Determine the [x, y] coordinate at the center of the cell enclosing the given text.  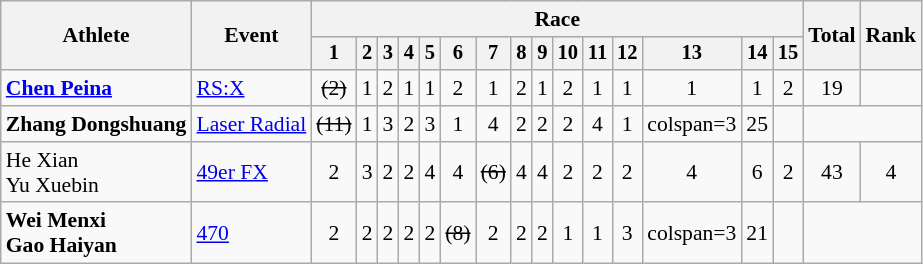
9 [542, 54]
49er FX [251, 172]
8 [522, 54]
7 [494, 54]
Wei MenxiGao Haiyan [96, 234]
5 [430, 54]
25 [757, 124]
19 [832, 88]
(6) [494, 172]
10 [568, 54]
43 [832, 172]
(2) [334, 88]
Race [557, 19]
(8) [458, 234]
Event [251, 36]
Zhang Dongshuang [96, 124]
21 [757, 234]
470 [251, 234]
RS:X [251, 88]
He XianYu Xuebin [96, 172]
14 [757, 54]
11 [598, 54]
Chen Peina [96, 88]
(11) [334, 124]
Rank [892, 36]
12 [627, 54]
Laser Radial [251, 124]
13 [692, 54]
15 [788, 54]
Total [832, 36]
Athlete [96, 36]
